Search for the cell housing the specified text and yield its (X, Y) center coordinate. 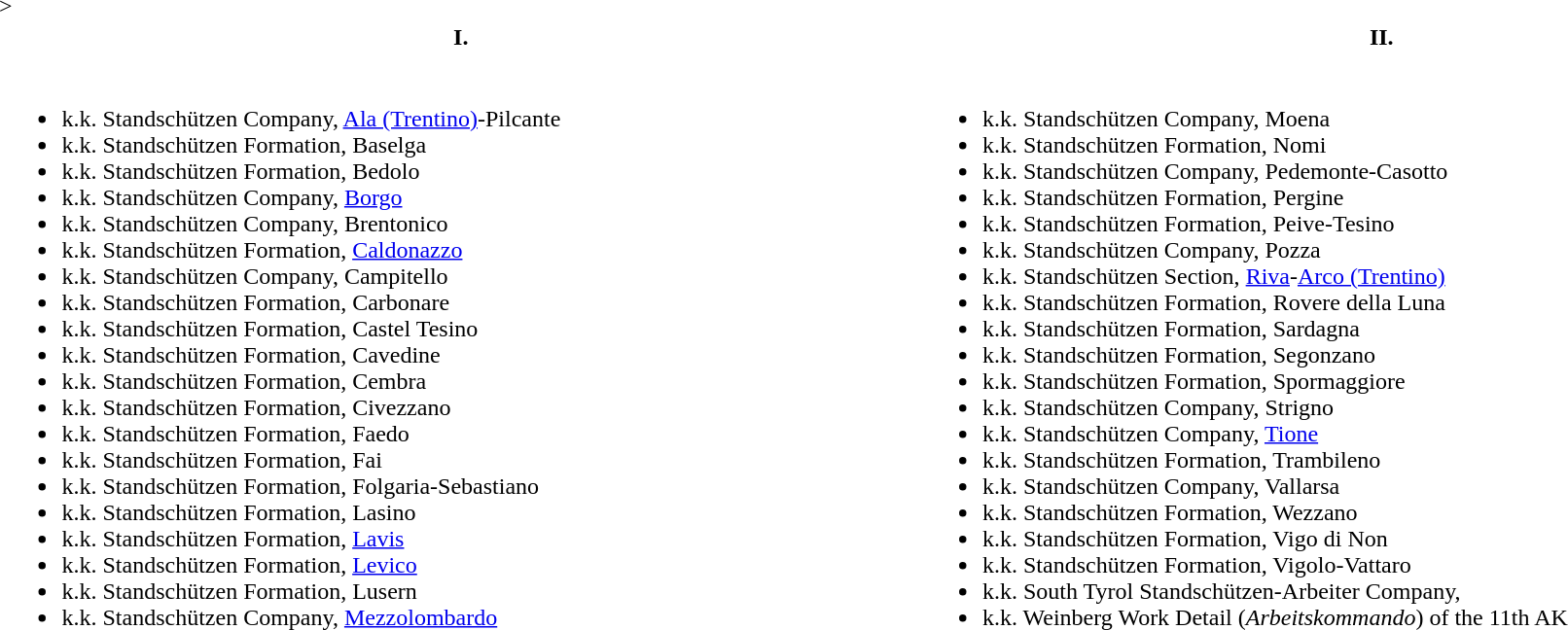
I. (461, 37)
